Scan for the cell matching the given text and deliver its [X, Y] coordinate at center. 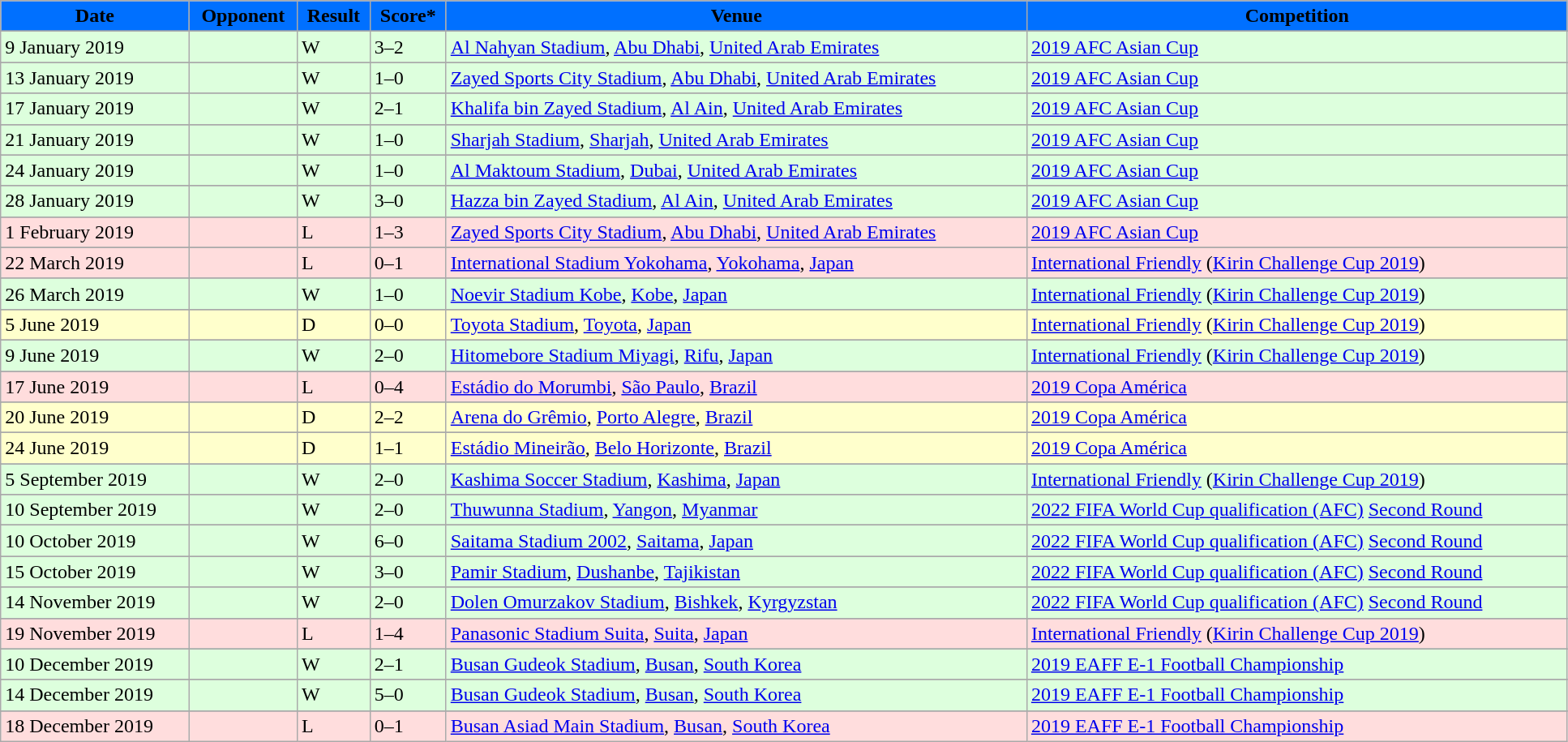
14 November 2019 [95, 603]
24 January 2019 [95, 170]
3–2 [408, 47]
Panasonic Stadium Suita, Suita, Japan [736, 633]
19 November 2019 [95, 633]
Result [334, 16]
10 December 2019 [95, 664]
1 February 2019 [95, 232]
Opponent [243, 16]
2–2 [408, 418]
Al Nahyan Stadium, Abu Dhabi, United Arab Emirates [736, 47]
Dolen Omurzakov Stadium, Bishkek, Kyrgyzstan [736, 603]
9 June 2019 [95, 355]
Venue [736, 16]
9 January 2019 [95, 47]
1–3 [408, 232]
Estádio do Morumbi, São Paulo, Brazil [736, 387]
Saitama Stadium 2002, Saitama, Japan [736, 541]
14 December 2019 [95, 695]
Kashima Soccer Stadium, Kashima, Japan [736, 479]
Thuwunna Stadium, Yangon, Myanmar [736, 510]
5 June 2019 [95, 324]
Estádio Mineirão, Belo Horizonte, Brazil [736, 448]
Busan Asiad Main Stadium, Busan, South Korea [736, 726]
18 December 2019 [95, 726]
22 March 2019 [95, 263]
Toyota Stadium, Toyota, Japan [736, 324]
26 March 2019 [95, 294]
24 June 2019 [95, 448]
20 June 2019 [95, 418]
Pamir Stadium, Dushanbe, Tajikistan [736, 572]
Khalifa bin Zayed Stadium, Al Ain, United Arab Emirates [736, 109]
1–4 [408, 633]
15 October 2019 [95, 572]
0–0 [408, 324]
28 January 2019 [95, 201]
21 January 2019 [95, 139]
Arena do Grêmio, Porto Alegre, Brazil [736, 418]
6–0 [408, 541]
10 October 2019 [95, 541]
International Stadium Yokohama, Yokohama, Japan [736, 263]
10 September 2019 [95, 510]
5 September 2019 [95, 479]
17 January 2019 [95, 109]
Noevir Stadium Kobe, Kobe, Japan [736, 294]
Competition [1297, 16]
Hitomebore Stadium Miyagi, Rifu, Japan [736, 355]
13 January 2019 [95, 78]
Score* [408, 16]
Date [95, 16]
Sharjah Stadium, Sharjah, United Arab Emirates [736, 139]
1–1 [408, 448]
5–0 [408, 695]
0–4 [408, 387]
17 June 2019 [95, 387]
Al Maktoum Stadium, Dubai, United Arab Emirates [736, 170]
Hazza bin Zayed Stadium, Al Ain, United Arab Emirates [736, 201]
